Provide the [X, Y] coordinate of the cell's center where the given text is located.  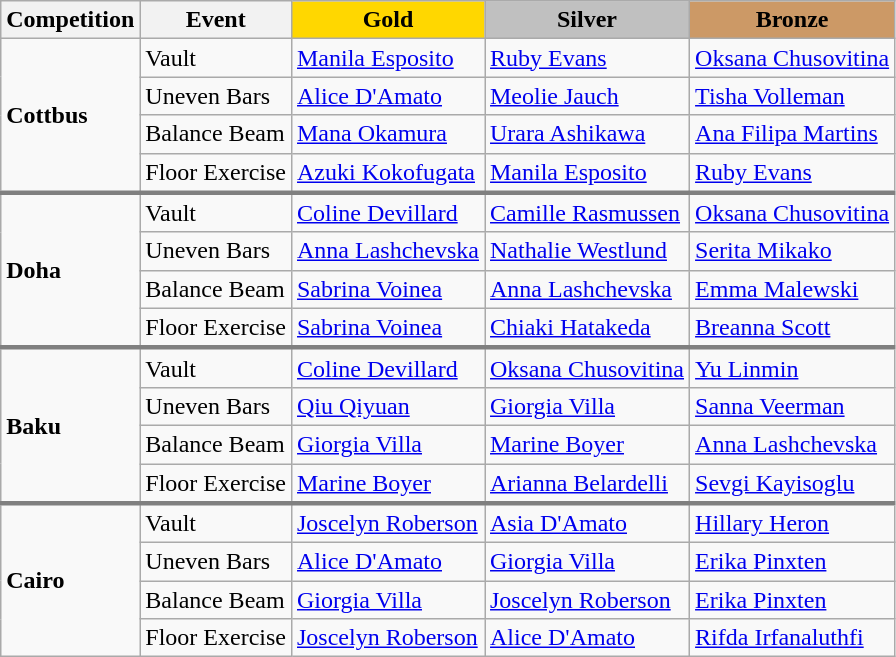
Ana Filipa Martins [792, 134]
Sevgi Kayisoglu [792, 484]
Serita Mikako [792, 251]
Silver [586, 20]
Event [216, 20]
Baku [70, 426]
Cottbus [70, 116]
Hillary Heron [792, 523]
Asia D'Amato [586, 523]
Bronze [792, 20]
Doha [70, 270]
Qiu Qiyuan [388, 406]
Urara Ashikawa [586, 134]
Rifda Irfanaluthfi [792, 638]
Chiaki Hatakeda [586, 328]
Breanna Scott [792, 328]
Yu Linmin [792, 368]
Nathalie Westlund [586, 251]
Cairo [70, 580]
Competition [70, 20]
Azuki Kokofugata [388, 173]
Gold [388, 20]
Sanna Veerman [792, 406]
Tisha Volleman [792, 96]
Camille Rasmussen [586, 213]
Arianna Belardelli [586, 484]
Mana Okamura [388, 134]
Emma Malewski [792, 289]
Meolie Jauch [586, 96]
